Locate the cell with the specified text and output its (x, y) center coordinate. 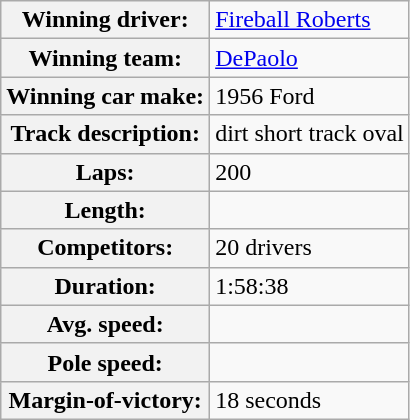
1956 Ford (310, 96)
20 drivers (310, 248)
200 (310, 172)
1:58:38 (310, 286)
Avg. speed: (106, 324)
Duration: (106, 286)
18 seconds (310, 400)
Winning car make: (106, 96)
dirt short track oval (310, 134)
Length: (106, 210)
Pole speed: (106, 362)
Winning driver: (106, 20)
Competitors: (106, 248)
Margin-of-victory: (106, 400)
Fireball Roberts (310, 20)
DePaolo (310, 58)
Winning team: (106, 58)
Laps: (106, 172)
Track description: (106, 134)
